Find where the given text appears and provide that cell's center as (x, y) coordinate. 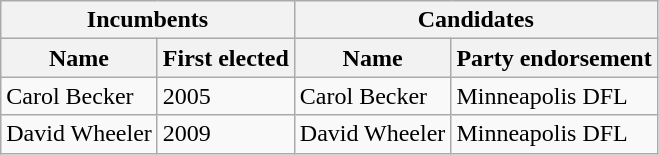
Incumbents (148, 20)
Candidates (476, 20)
Party endorsement (554, 58)
First elected (226, 58)
2005 (226, 96)
2009 (226, 134)
